Identify which cell holds the provided text, then report its (X, Y) central coordinate. 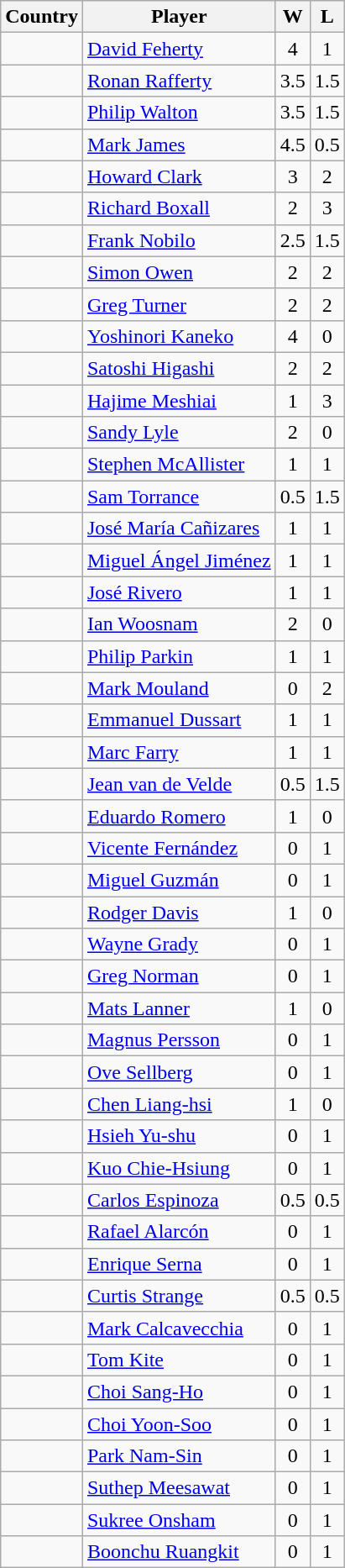
Park Nam-Sin (179, 1456)
Tom Kite (179, 1360)
Marc Farry (179, 752)
Philip Walton (179, 113)
Emmanuel Dussart (179, 720)
Frank Nobilo (179, 240)
Mark James (179, 145)
4.5 (292, 145)
Hsieh Yu-shu (179, 1136)
2.5 (292, 240)
Eduardo Romero (179, 816)
Choi Sang-Ho (179, 1392)
Vicente Fernández (179, 848)
W (292, 17)
Richard Boxall (179, 208)
Miguel Guzmán (179, 880)
Sam Torrance (179, 497)
Mark Calcavecchia (179, 1328)
Ove Sellberg (179, 1072)
Carlos Espinoza (179, 1200)
Ian Woosnam (179, 624)
Greg Turner (179, 304)
Rodger Davis (179, 912)
Curtis Strange (179, 1296)
Sukree Onsham (179, 1520)
Hajime Meshiai (179, 401)
Satoshi Higashi (179, 368)
José María Cañizares (179, 529)
Ronan Rafferty (179, 81)
Suthep Meesawat (179, 1488)
Simon Owen (179, 272)
Miguel Ángel Jiménez (179, 560)
Magnus Persson (179, 1040)
José Rivero (179, 592)
Player (179, 17)
Stephen McAllister (179, 465)
Howard Clark (179, 176)
Kuo Chie-Hsiung (179, 1168)
Sandy Lyle (179, 433)
Philip Parkin (179, 656)
Rafael Alarcón (179, 1232)
Greg Norman (179, 976)
Boonchu Ruangkit (179, 1552)
Mark Mouland (179, 688)
Jean van de Velde (179, 784)
Chen Liang-hsi (179, 1104)
Country (42, 17)
L (327, 17)
Enrique Serna (179, 1264)
Wayne Grady (179, 944)
Mats Lanner (179, 1008)
Yoshinori Kaneko (179, 336)
Choi Yoon-Soo (179, 1424)
David Feherty (179, 49)
